Determine the [x, y] coordinate at the center of the cell enclosing the given text.  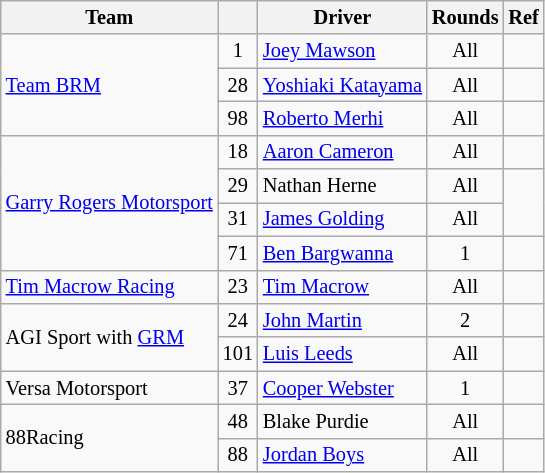
Blake Purdie [342, 421]
71 [238, 253]
Versa Motorsport [110, 388]
John Martin [342, 320]
Tim Macrow [342, 287]
37 [238, 388]
88 [238, 455]
Ben Bargwanna [342, 253]
Cooper Webster [342, 388]
18 [238, 152]
Joey Mawson [342, 51]
Aaron Cameron [342, 152]
23 [238, 287]
101 [238, 354]
Team [110, 17]
2 [466, 320]
28 [238, 85]
Team BRM [110, 84]
Tim Macrow Racing [110, 287]
Driver [342, 17]
48 [238, 421]
Luis Leeds [342, 354]
James Golding [342, 219]
Yoshiaki Katayama [342, 85]
29 [238, 186]
Roberto Merhi [342, 118]
AGI Sport with GRM [110, 336]
31 [238, 219]
24 [238, 320]
Garry Rogers Motorsport [110, 202]
Jordan Boys [342, 455]
88Racing [110, 438]
Rounds [466, 17]
Nathan Herne [342, 186]
98 [238, 118]
Ref [523, 17]
